From the cell containing the given text, extract its center point as (x, y) coordinate. 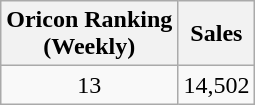
Sales (216, 34)
14,502 (216, 85)
Oricon Ranking(Weekly) (90, 34)
13 (90, 85)
